Identify which cell holds the provided text, then report its (x, y) central coordinate. 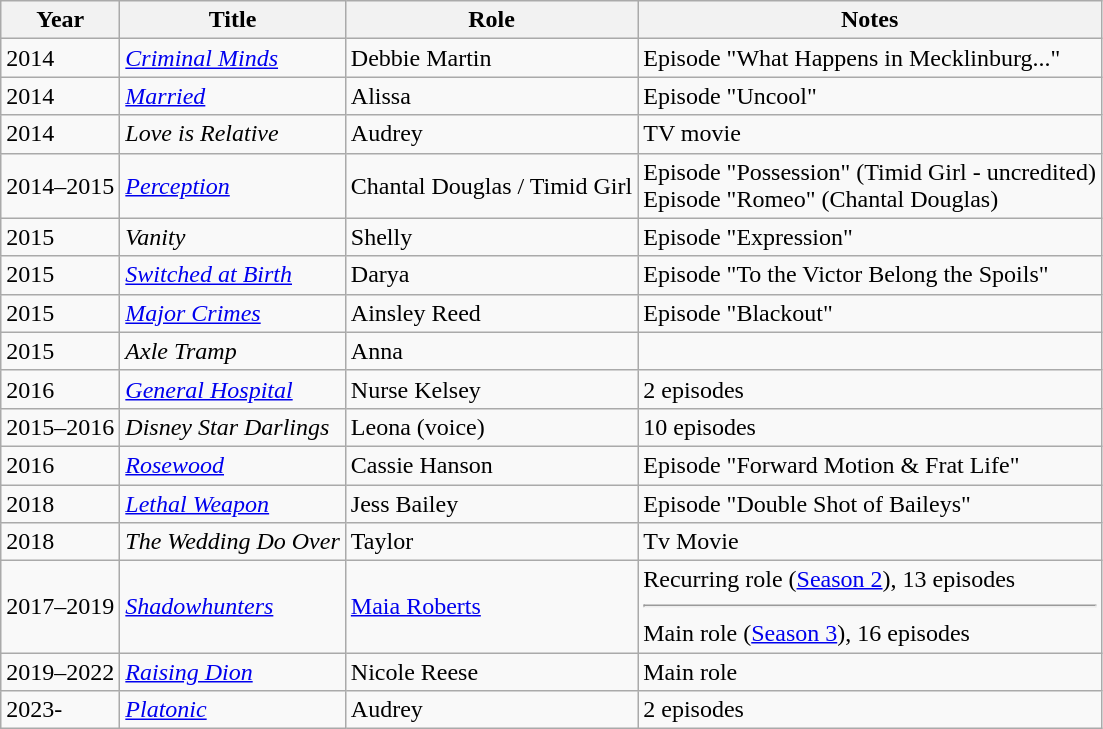
Rosewood (232, 465)
Episode "Blackout" (870, 313)
Anna (491, 351)
Episode "To the Victor Belong the Spoils" (870, 275)
Chantal Douglas / Timid Girl (491, 186)
Recurring role (Season 2), 13 episodes Main role (Season 3), 16 episodes (870, 607)
Ainsley Reed (491, 313)
Cassie Hanson (491, 465)
Notes (870, 20)
Debbie Martin (491, 58)
Vanity (232, 237)
Taylor (491, 542)
2015–2016 (60, 427)
Jess Bailey (491, 503)
Perception (232, 186)
Disney Star Darlings (232, 427)
2017–2019 (60, 607)
Episode "Forward Motion & Frat Life" (870, 465)
Major Crimes (232, 313)
10 episodes (870, 427)
Axle Tramp (232, 351)
Maia Roberts (491, 607)
2014–2015 (60, 186)
Title (232, 20)
Year (60, 20)
Married (232, 96)
Platonic (232, 710)
2023- (60, 710)
Leona (voice) (491, 427)
Episode "Uncool" (870, 96)
Raising Dion (232, 672)
Shelly (491, 237)
The Wedding Do Over (232, 542)
Alissa (491, 96)
Nicole Reese (491, 672)
Switched at Birth (232, 275)
Criminal Minds (232, 58)
Episode "Double Shot of Baileys" (870, 503)
Darya (491, 275)
Shadowhunters (232, 607)
Nurse Kelsey (491, 389)
Episode "What Happens in Mecklinburg..." (870, 58)
Tv Movie (870, 542)
2019–2022 (60, 672)
Main role (870, 672)
Episode "Expression" (870, 237)
TV movie (870, 134)
General Hospital (232, 389)
Lethal Weapon (232, 503)
Love is Relative (232, 134)
Role (491, 20)
Episode "Possession" (Timid Girl - uncredited)Episode "Romeo" (Chantal Douglas) (870, 186)
